Return (x, y) of the center of cell containing provided text 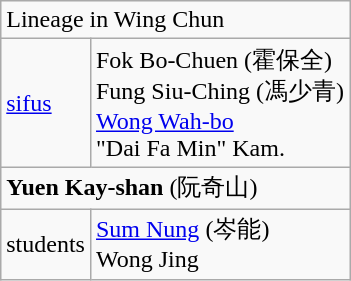
Fok Bo-Chuen (霍保全) Fung Siu-Ching (馮少青) Wong Wah-bo "Dai Fa Min" Kam. (220, 103)
Yuen Kay-shan (阮奇山) (176, 188)
Lineage in Wing Chun (176, 20)
sifus (46, 103)
Sum Nung (岑能) Wong Jing (220, 244)
students (46, 244)
